Identify which cell holds the provided text, then report its (X, Y) central coordinate. 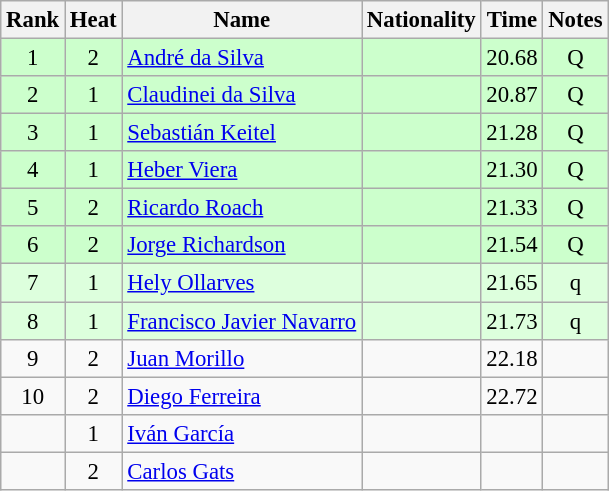
Notes (576, 20)
21.73 (512, 321)
20.87 (512, 95)
6 (33, 245)
5 (33, 208)
9 (33, 358)
Diego Ferreira (242, 396)
22.18 (512, 358)
22.72 (512, 396)
Heber Viera (242, 170)
André da Silva (242, 58)
Nationality (422, 20)
Juan Morillo (242, 358)
10 (33, 396)
Sebastián Keitel (242, 133)
21.65 (512, 283)
Hely Ollarves (242, 283)
21.30 (512, 170)
Claudinei da Silva (242, 95)
4 (33, 170)
3 (33, 133)
Rank (33, 20)
Time (512, 20)
8 (33, 321)
Heat (94, 20)
Francisco Javier Navarro (242, 321)
Carlos Gats (242, 471)
7 (33, 283)
21.33 (512, 208)
21.28 (512, 133)
Name (242, 20)
20.68 (512, 58)
Jorge Richardson (242, 245)
Iván García (242, 433)
Ricardo Roach (242, 208)
21.54 (512, 245)
